Provide the [X, Y] coordinate of the cell's center where the given text is located.  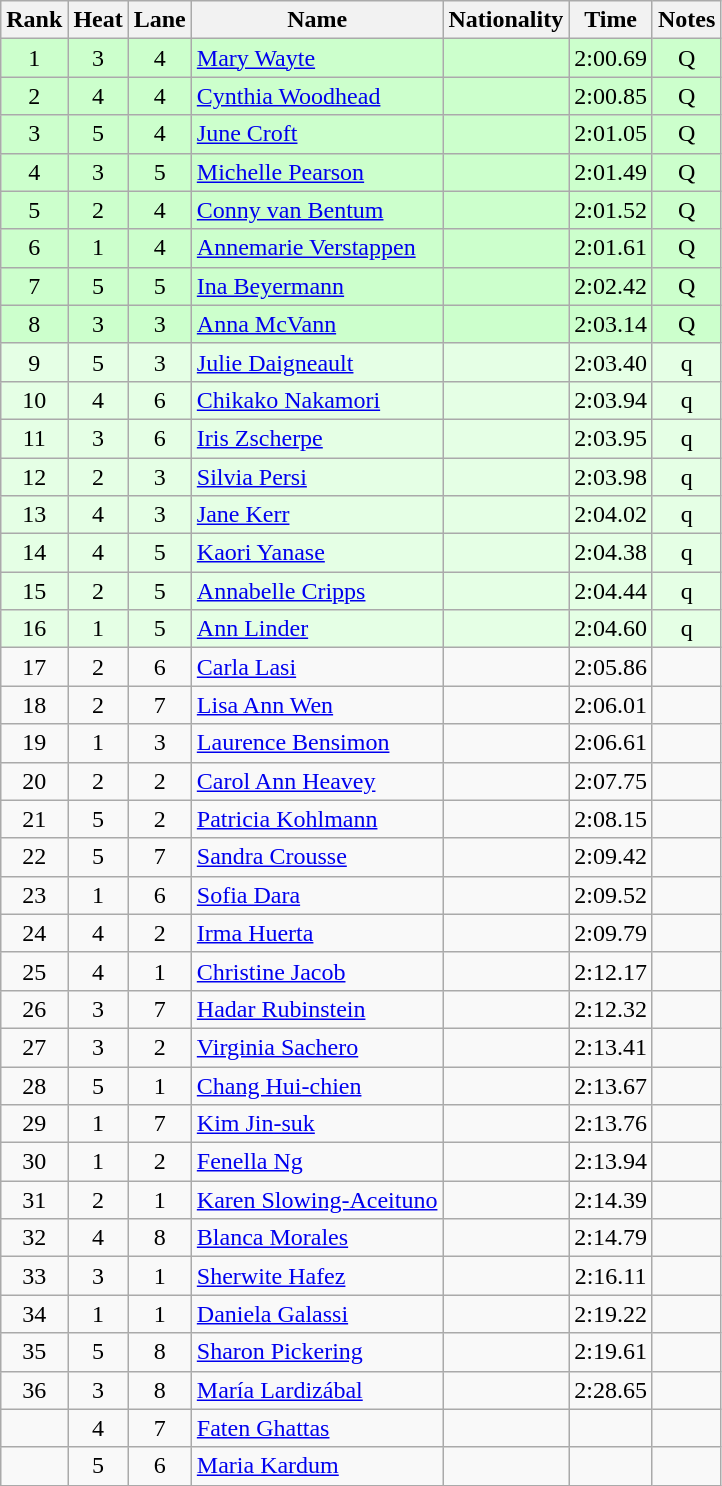
23 [34, 895]
2:12.32 [611, 1009]
2:08.15 [611, 819]
2:03.95 [611, 438]
Hadar Rubinstein [317, 1009]
2:06.61 [611, 743]
22 [34, 857]
2:05.86 [611, 667]
Julie Daigneault [317, 362]
Blanca Morales [317, 1238]
2:04.38 [611, 553]
Annemarie Verstappen [317, 248]
Michelle Pearson [317, 172]
2:19.22 [611, 1314]
2:28.65 [611, 1390]
Sharon Pickering [317, 1352]
Conny van Bentum [317, 210]
2:03.94 [611, 400]
Annabelle Cripps [317, 591]
2:04.60 [611, 629]
13 [34, 515]
31 [34, 1200]
Anna McVann [317, 324]
2:01.52 [611, 210]
Patricia Kohlmann [317, 819]
18 [34, 705]
Sherwite Hafez [317, 1276]
2:03.14 [611, 324]
20 [34, 781]
Rank [34, 20]
32 [34, 1238]
Karen Slowing-Aceituno [317, 1200]
Irma Huerta [317, 933]
15 [34, 591]
36 [34, 1390]
2:19.61 [611, 1352]
2:00.69 [611, 58]
21 [34, 819]
Iris Zscherpe [317, 438]
Heat [98, 20]
Kaori Yanase [317, 553]
2:14.79 [611, 1238]
Maria Kardum [317, 1466]
Lane [160, 20]
2:13.41 [611, 1047]
2:04.02 [611, 515]
2:01.05 [611, 134]
Kim Jin-suk [317, 1124]
27 [34, 1047]
2:14.39 [611, 1200]
24 [34, 933]
Ann Linder [317, 629]
Nationality [506, 20]
2:02.42 [611, 286]
Cynthia Woodhead [317, 96]
30 [34, 1162]
2:09.52 [611, 895]
34 [34, 1314]
25 [34, 971]
2:16.11 [611, 1276]
26 [34, 1009]
Chang Hui-chien [317, 1085]
Notes [686, 20]
Lisa Ann Wen [317, 705]
Laurence Bensimon [317, 743]
2:07.75 [611, 781]
17 [34, 667]
2:03.98 [611, 477]
Mary Wayte [317, 58]
11 [34, 438]
Carol Ann Heavey [317, 781]
Carla Lasi [317, 667]
2:13.94 [611, 1162]
Fenella Ng [317, 1162]
29 [34, 1124]
2:03.40 [611, 362]
33 [34, 1276]
35 [34, 1352]
Sandra Crousse [317, 857]
2:04.44 [611, 591]
Faten Ghattas [317, 1428]
19 [34, 743]
Daniela Galassi [317, 1314]
12 [34, 477]
Ina Beyermann [317, 286]
28 [34, 1085]
2:01.49 [611, 172]
María Lardizábal [317, 1390]
Jane Kerr [317, 515]
June Croft [317, 134]
10 [34, 400]
Name [317, 20]
16 [34, 629]
Sofia Dara [317, 895]
2:01.61 [611, 248]
2:13.76 [611, 1124]
Time [611, 20]
Christine Jacob [317, 971]
Silvia Persi [317, 477]
Chikako Nakamori [317, 400]
2:09.79 [611, 933]
2:13.67 [611, 1085]
14 [34, 553]
2:09.42 [611, 857]
2:00.85 [611, 96]
9 [34, 362]
2:12.17 [611, 971]
Virginia Sachero [317, 1047]
2:06.01 [611, 705]
